Return the [X, Y] coordinate for the center point of the cell that contains the specified text.  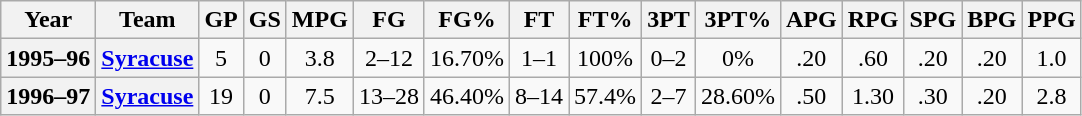
Year [48, 20]
1–1 [540, 58]
1996–97 [48, 96]
13–28 [388, 96]
FG% [466, 20]
GS [264, 20]
16.70% [466, 58]
46.40% [466, 96]
2–12 [388, 58]
Team [148, 20]
BPG [992, 20]
3PT% [738, 20]
FT [540, 20]
.50 [811, 96]
3PT [669, 20]
3.8 [320, 58]
2–7 [669, 96]
1995–96 [48, 58]
.60 [873, 58]
RPG [873, 20]
7.5 [320, 96]
19 [221, 96]
8–14 [540, 96]
.30 [933, 96]
APG [811, 20]
1.0 [1052, 58]
100% [606, 58]
SPG [933, 20]
5 [221, 58]
0–2 [669, 58]
FG [388, 20]
0% [738, 58]
GP [221, 20]
28.60% [738, 96]
57.4% [606, 96]
1.30 [873, 96]
MPG [320, 20]
2.8 [1052, 96]
FT% [606, 20]
PPG [1052, 20]
